From the cell containing the given text, extract its center point as (X, Y) coordinate. 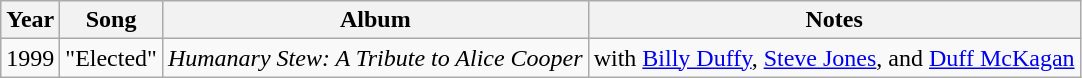
1999 (30, 58)
"Elected" (112, 58)
with Billy Duffy, Steve Jones, and Duff McKagan (834, 58)
Notes (834, 20)
Song (112, 20)
Humanary Stew: A Tribute to Alice Cooper (375, 58)
Year (30, 20)
Album (375, 20)
